Identify which cell holds the provided text, then report its (x, y) central coordinate. 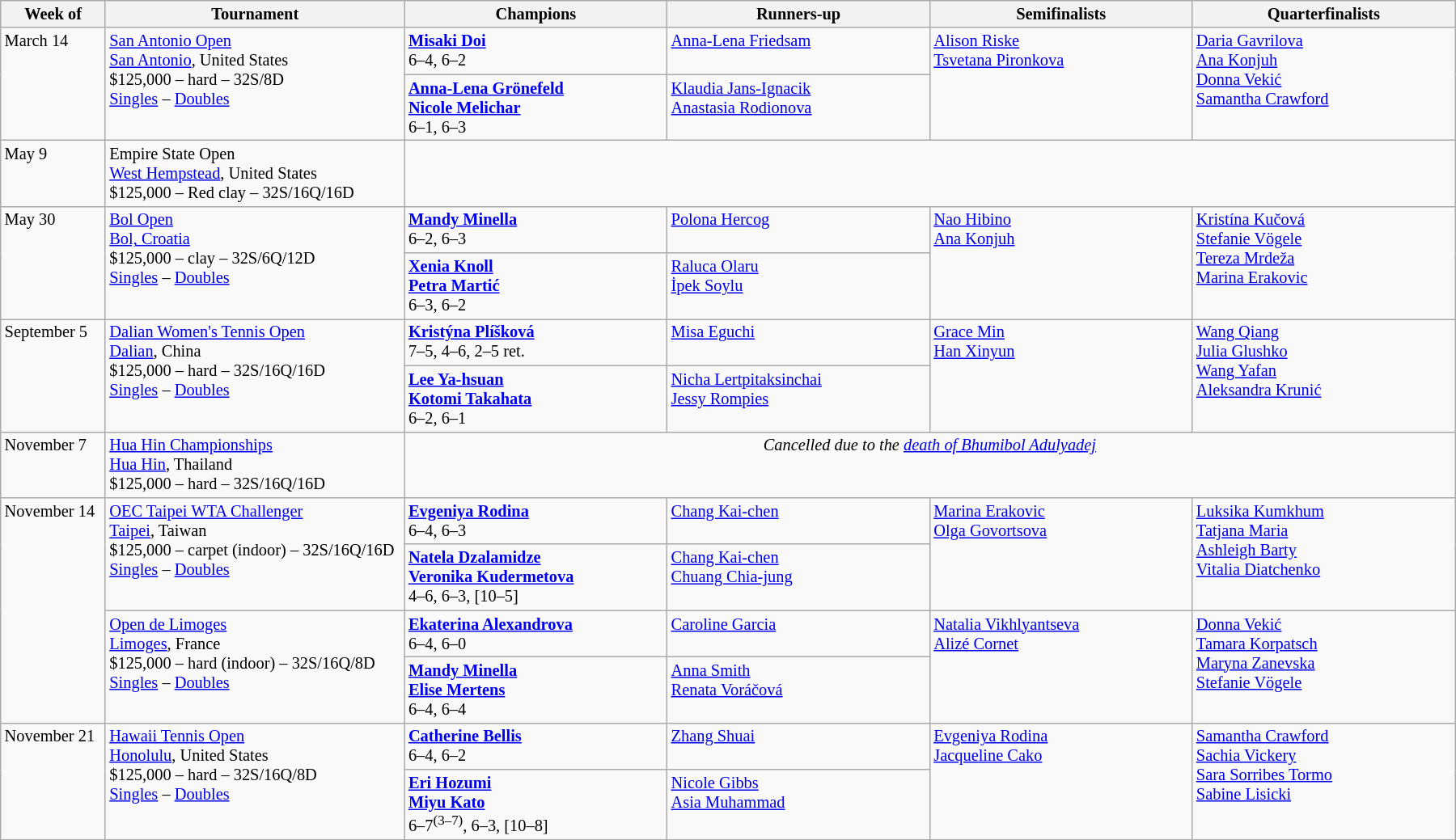
San Antonio Open San Antonio, United States $125,000 – hard – 32S/8D Singles – Doubles (255, 84)
Champions (535, 14)
Empire State Open West Hempstead, United States $125,000 – Red clay – 32S/16Q/16D (255, 173)
Samantha Crawford Sachia Vickery Sara Sorribes Tormo Sabine Lisicki (1323, 781)
Nicole Gibbs Asia Muhammad (799, 805)
Xenia Knoll Petra Martić 6–3, 6–2 (535, 286)
November 7 (53, 465)
Eri Hozumi Miyu Kato6–7(3–7), 6–3, [10–8] (535, 805)
September 5 (53, 375)
Open de Limoges Limoges, France $125,000 – hard (indoor) – 32S/16Q/8D Singles – Doubles (255, 666)
Donna Vekić Tamara Korpatsch Maryna Zanevska Stefanie Vögele (1323, 666)
Dalian Women's Tennis Open Dalian, China $125,000 – hard – 32S/16Q/16D Singles – Doubles (255, 375)
November 14 (53, 610)
Cancelled due to the death of Bhumibol Adulyadej (930, 465)
Lee Ya-hsuan Kotomi Takahata6–2, 6–1 (535, 399)
Kristýna Plíšková 7–5, 4–6, 2–5 ret. (535, 342)
Evgeniya Rodina6–4, 6–3 (535, 521)
Anna-Lena Friedsam (799, 51)
Hawaii Tennis Open Honolulu, United States $125,000 – hard – 32S/16Q/8D Singles – Doubles (255, 781)
Mandy Minella Elise Mertens6–4, 6–4 (535, 690)
Hua Hin Championships Hua Hin, Thailand $125,000 – hard – 32S/16Q/16D (255, 465)
Runners-up (799, 14)
Evgeniya Rodina Jacqueline Cako (1061, 781)
Wang Qiang Julia Glushko Wang Yafan Aleksandra Krunić (1323, 375)
Polona Hercog (799, 230)
Alison Riske Tsvetana Pironkova (1061, 84)
Semifinalists (1061, 14)
Week of (53, 14)
Nao Hibino Ana Konjuh (1061, 262)
May 30 (53, 262)
Tournament (255, 14)
Raluca Olaru İpek Soylu (799, 286)
Klaudia Jans-Ignacik Anastasia Rodionova (799, 108)
Zhang Shuai (799, 746)
Daria Gavrilova Ana Konjuh Donna Vekić Samantha Crawford (1323, 84)
Catherine Bellis6–4, 6–2 (535, 746)
Natalia Vikhlyantseva Alizé Cornet (1061, 666)
Mandy Minella 6–2, 6–3 (535, 230)
Bol Open Bol, Croatia $125,000 – clay – 32S/6Q/12D Singles – Doubles (255, 262)
Luksika Kumkhum Tatjana Maria Ashleigh Barty Vitalia Diatchenko (1323, 553)
Nicha Lertpitaksinchai Jessy Rompies (799, 399)
OEC Taipei WTA Challenger Taipei, Taiwan $125,000 – carpet (indoor) – 32S/16Q/16D Singles – Doubles (255, 553)
March 14 (53, 84)
Chang Kai-chen (799, 521)
November 21 (53, 781)
Quarterfinalists (1323, 14)
Grace Min Han Xinyun (1061, 375)
Natela Dzalamidze Veronika Kudermetova4–6, 6–3, [10–5] (535, 577)
Anna-Lena Grönefeld Nicole Melichar6–1, 6–3 (535, 108)
Kristína Kučová Stefanie Vögele Tereza Mrdeža Marina Erakovic (1323, 262)
May 9 (53, 173)
Ekaterina Alexandrova6–4, 6–0 (535, 634)
Caroline Garcia (799, 634)
Misaki Doi6–4, 6–2 (535, 51)
Marina Erakovic Olga Govortsova (1061, 553)
Misa Eguchi (799, 342)
Chang Kai-chen Chuang Chia-jung (799, 577)
Anna Smith Renata Voráčová (799, 690)
